From the cell containing the given text, extract its center point as [X, Y] coordinate. 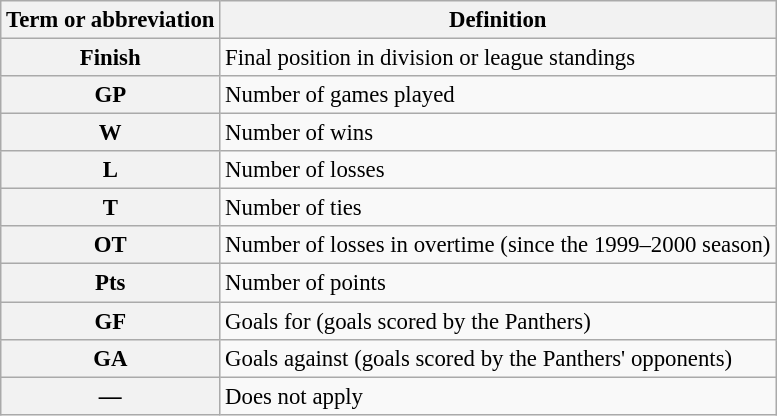
GA [110, 358]
— [110, 396]
Number of games played [498, 95]
Number of losses in overtime (since the 1999–2000 season) [498, 245]
Number of ties [498, 208]
Goals for (goals scored by the Panthers) [498, 321]
OT [110, 245]
Goals against (goals scored by the Panthers' opponents) [498, 358]
Definition [498, 20]
GP [110, 95]
Does not apply [498, 396]
T [110, 208]
L [110, 170]
Pts [110, 283]
Number of losses [498, 170]
W [110, 133]
Finish [110, 58]
Term or abbreviation [110, 20]
Number of wins [498, 133]
Number of points [498, 283]
Final position in division or league standings [498, 58]
GF [110, 321]
